Provide the [X, Y] coordinate of the cell's center where the given text is located.  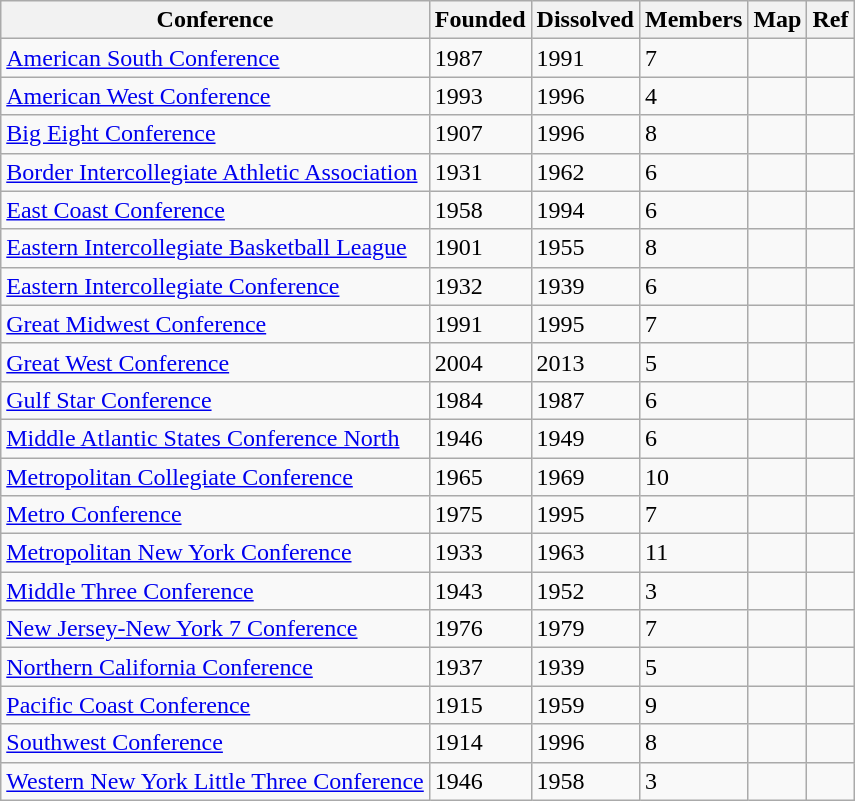
1959 [585, 705]
Great West Conference [216, 362]
Middle Three Conference [216, 591]
Pacific Coast Conference [216, 705]
1975 [480, 515]
Metropolitan Collegiate Conference [216, 477]
Metro Conference [216, 515]
Map [778, 20]
Dissolved [585, 20]
4 [693, 96]
1952 [585, 591]
1965 [480, 477]
1962 [585, 172]
Gulf Star Conference [216, 400]
American West Conference [216, 96]
American South Conference [216, 58]
1943 [480, 591]
1993 [480, 96]
1901 [480, 248]
Ref [830, 20]
East Coast Conference [216, 210]
Border Intercollegiate Athletic Association [216, 172]
1994 [585, 210]
Great Midwest Conference [216, 324]
Western New York Little Three Conference [216, 781]
Conference [216, 20]
Eastern Intercollegiate Basketball League [216, 248]
1976 [480, 629]
1915 [480, 705]
1933 [480, 553]
1932 [480, 286]
1907 [480, 134]
1984 [480, 400]
1914 [480, 743]
Founded [480, 20]
11 [693, 553]
1949 [585, 438]
Big Eight Conference [216, 134]
1955 [585, 248]
Middle Atlantic States Conference North [216, 438]
Northern California Conference [216, 667]
2013 [585, 362]
1979 [585, 629]
Southwest Conference [216, 743]
2004 [480, 362]
1937 [480, 667]
9 [693, 705]
Metropolitan New York Conference [216, 553]
New Jersey-New York 7 Conference [216, 629]
Eastern Intercollegiate Conference [216, 286]
1963 [585, 553]
10 [693, 477]
Members [693, 20]
1969 [585, 477]
1931 [480, 172]
